Output the (X, Y) coordinate of the center of the cell containing the given text.  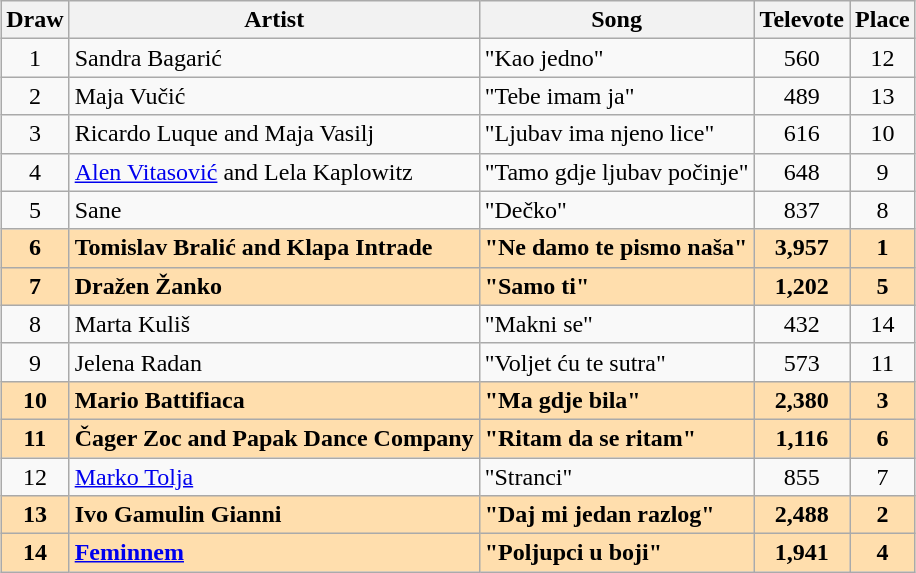
"Ljubav ima njeno lice" (616, 134)
432 (802, 324)
"Tamo gdje ljubav počinje" (616, 172)
"Tebe imam ja" (616, 96)
855 (802, 477)
837 (802, 210)
Song (616, 20)
Place (883, 20)
"Stranci" (616, 477)
"Ne damo te pismo naša" (616, 248)
Dražen Žanko (274, 286)
Draw (35, 20)
Čager Zoc and Papak Dance Company (274, 438)
573 (802, 362)
Jelena Radan (274, 362)
Marko Tolja (274, 477)
Televote (802, 20)
"Samo ti" (616, 286)
489 (802, 96)
"Ritam da se ritam" (616, 438)
1,941 (802, 553)
Alen Vitasović and Lela Kaplowitz (274, 172)
616 (802, 134)
"Kao jedno" (616, 58)
Maja Vučić (274, 96)
"Makni se" (616, 324)
Ivo Gamulin Gianni (274, 515)
560 (802, 58)
Artist (274, 20)
Sandra Bagarić (274, 58)
"Ma gdje bila" (616, 400)
Ricardo Luque and Maja Vasilj (274, 134)
2,488 (802, 515)
Sane (274, 210)
2,380 (802, 400)
648 (802, 172)
"Daj mi jedan razlog" (616, 515)
Marta Kuliš (274, 324)
"Dečko" (616, 210)
1,116 (802, 438)
Mario Battifiaca (274, 400)
"Poljupci u boji" (616, 553)
Feminnem (274, 553)
Tomislav Bralić and Klapa Intrade (274, 248)
3,957 (802, 248)
1,202 (802, 286)
"Voljet ću te sutra" (616, 362)
